Identify which cell holds the provided text, then report its [X, Y] central coordinate. 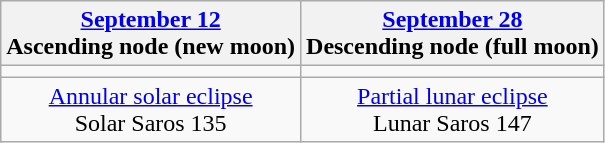
September 28Descending node (full moon) [453, 34]
September 12Ascending node (new moon) [151, 34]
Partial lunar eclipseLunar Saros 147 [453, 110]
Annular solar eclipseSolar Saros 135 [151, 110]
